Output the [X, Y] coordinate of the center of the cell containing the given text.  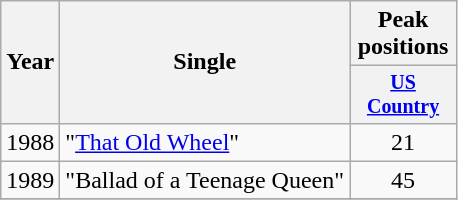
Year [30, 62]
21 [404, 142]
"Ballad of a Teenage Queen" [205, 180]
1989 [30, 180]
"That Old Wheel" [205, 142]
US Country [404, 94]
45 [404, 180]
1988 [30, 142]
Peak positions [404, 34]
Single [205, 62]
